Extract the [x, y] coordinate from the center of the cell holding the provided text.  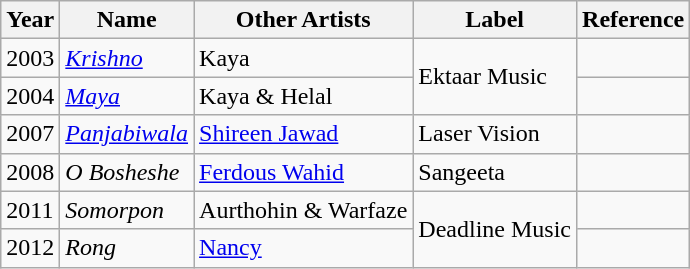
Kaya & Helal [304, 96]
Year [30, 20]
Maya [127, 96]
2003 [30, 58]
Shireen Jawad [304, 134]
Ferdous Wahid [304, 172]
2012 [30, 248]
Krishno [127, 58]
Ektaar Music [495, 77]
Nancy [304, 248]
Label [495, 20]
2004 [30, 96]
Reference [634, 20]
Panjabiwala [127, 134]
Laser Vision [495, 134]
2007 [30, 134]
O Bosheshe [127, 172]
Somorpon [127, 210]
2008 [30, 172]
Rong [127, 248]
Deadline Music [495, 229]
Other Artists [304, 20]
Kaya [304, 58]
Sangeeta [495, 172]
2011 [30, 210]
Aurthohin & Warfaze [304, 210]
Name [127, 20]
